Identify which cell holds the provided text, then report its [x, y] central coordinate. 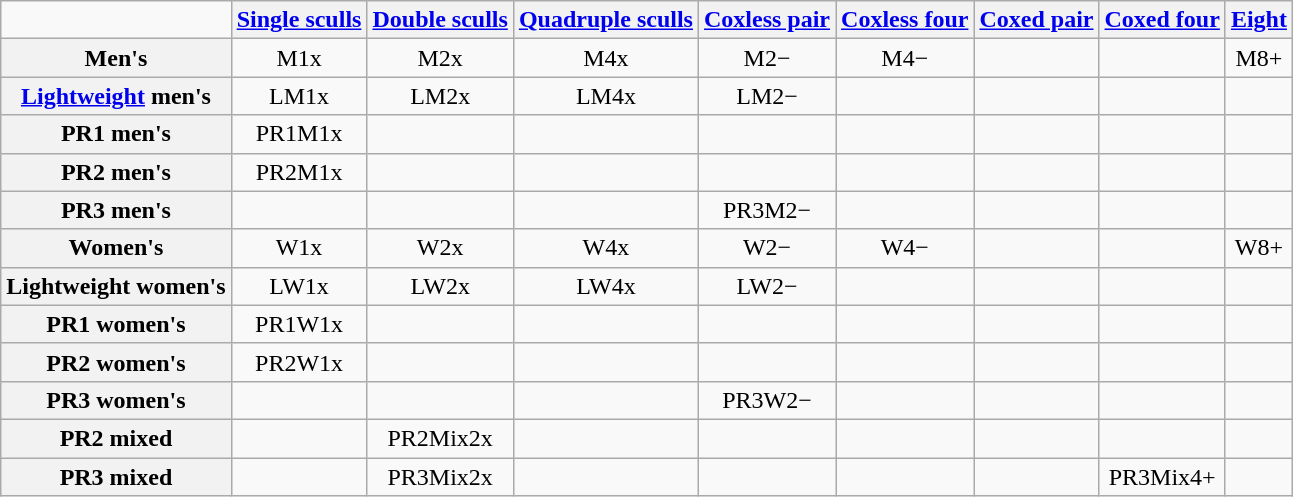
PR2Mix2x [440, 438]
Men's [116, 58]
Coxless pair [766, 20]
LM2x [440, 96]
W4− [905, 248]
Coxed four [1162, 20]
PR3 women's [116, 400]
Double sculls [440, 20]
PR2 men's [116, 172]
W4x [606, 248]
PR2M1x [299, 172]
LW2x [440, 286]
W2x [440, 248]
Coxed pair [1036, 20]
PR2 women's [116, 362]
W8+ [1258, 248]
LW4x [606, 286]
Lightweight men's [116, 96]
M4x [606, 58]
PR3M2− [766, 210]
LM1x [299, 96]
LM4x [606, 96]
LW1x [299, 286]
M4− [905, 58]
M8+ [1258, 58]
M1x [299, 58]
PR2 mixed [116, 438]
PR2W1x [299, 362]
PR3 mixed [116, 477]
Quadruple sculls [606, 20]
Single sculls [299, 20]
PR3W2− [766, 400]
M2− [766, 58]
W2− [766, 248]
PR1 men's [116, 134]
M2x [440, 58]
Lightweight women's [116, 286]
PR3Mix4+ [1162, 477]
PR1W1x [299, 324]
PR3 men's [116, 210]
LW2− [766, 286]
Coxless four [905, 20]
W1x [299, 248]
PR3Mix2x [440, 477]
PR1M1x [299, 134]
PR1 women's [116, 324]
Women's [116, 248]
LM2− [766, 96]
Eight [1258, 20]
